Return (X, Y) of the center of cell containing provided text 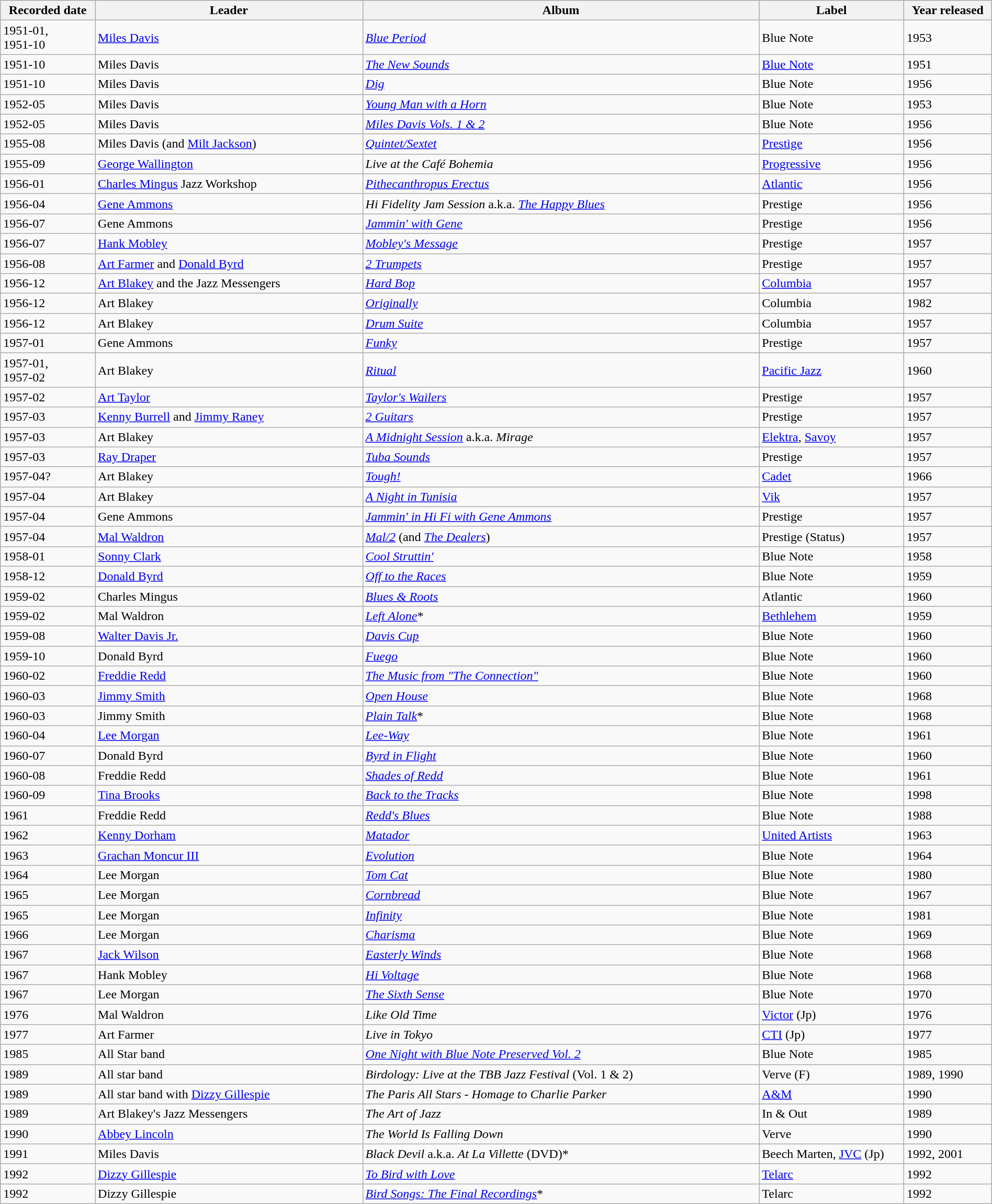
The Music from "The Connection" (561, 676)
Pacific Jazz (832, 370)
2 Guitars (561, 417)
Recorded date (48, 10)
A Night in Tunisia (561, 497)
Fuego (561, 656)
1962 (48, 835)
1960-07 (48, 756)
Beech Marten, JVC (Jp) (832, 1154)
1958-01 (48, 556)
Tuba Sounds (561, 457)
Matador (561, 835)
1989, 1990 (948, 1074)
1955-09 (48, 164)
Vik (832, 497)
Live at the Café Bohemia (561, 164)
1960-04 (48, 736)
Taylor's Wailers (561, 397)
Davis Cup (561, 636)
1980 (948, 875)
Ritual (561, 370)
Walter Davis Jr. (229, 636)
Jammin' in Hi Fi with Gene Ammons (561, 516)
Dig (561, 84)
1981 (948, 915)
Cornbread (561, 895)
1960-02 (48, 676)
1951 (948, 64)
The Sixth Sense (561, 995)
Shades of Redd (561, 775)
A&M (832, 1094)
To Bird with Love (561, 1174)
United Artists (832, 835)
1992, 2001 (948, 1154)
1956-08 (48, 263)
1957-02 (48, 397)
1988 (948, 815)
Leader (229, 10)
Infinity (561, 915)
Byrd in Flight (561, 756)
Pithecanthropus Erectus (561, 184)
Elektra, Savoy (832, 437)
Young Man with a Horn (561, 104)
Birdology: Live at the TBB Jazz Festival (Vol. 1 & 2) (561, 1074)
Mal/2 (and The Dealers) (561, 536)
The Paris All Stars - Homage to Charlie Parker (561, 1094)
Prestige (Status) (832, 536)
Kenny Dorham (229, 835)
One Night with Blue Note Preserved Vol. 2 (561, 1054)
1955-08 (48, 144)
Year released (948, 10)
Miles Davis Vols. 1 & 2 (561, 124)
The New Sounds (561, 64)
Tina Brooks (229, 795)
In & Out (832, 1114)
Lee-Way (561, 736)
Art Blakey and the Jazz Messengers (229, 284)
Progressive (832, 164)
Like Old Time (561, 1015)
Jack Wilson (229, 955)
1960-09 (48, 795)
1956-04 (48, 204)
Charles Mingus Jazz Workshop (229, 184)
All Star band (229, 1054)
Evolution (561, 855)
Drum Suite (561, 323)
Off to the Races (561, 576)
Blues & Roots (561, 596)
George Wallington (229, 164)
1960-08 (48, 775)
Label (832, 10)
Hi Fidelity Jam Session a.k.a. The Happy Blues (561, 204)
Left Alone* (561, 616)
Blue Period (561, 38)
All star band (229, 1074)
1956-01 (48, 184)
Cool Struttin' (561, 556)
Art Farmer and Donald Byrd (229, 263)
Tom Cat (561, 875)
Ray Draper (229, 457)
CTI (Jp) (832, 1034)
1958-12 (48, 576)
All star band with Dizzy Gillespie (229, 1094)
1959-08 (48, 636)
1957-01, 1957-02 (48, 370)
Charles Mingus (229, 596)
Grachan Moncur III (229, 855)
Tough! (561, 477)
Art Farmer (229, 1034)
Art Blakey's Jazz Messengers (229, 1114)
Funky (561, 343)
The Art of Jazz (561, 1114)
Black Devil a.k.a. At La Villette (DVD)* (561, 1154)
Back to the Tracks (561, 795)
Verve (F) (832, 1074)
Hard Bop (561, 284)
1982 (948, 303)
Live in Tokyo (561, 1034)
Originally (561, 303)
1951-01, 1951-10 (48, 38)
Bethlehem (832, 616)
1958 (948, 556)
1959-10 (48, 656)
Art Taylor (229, 397)
1957-01 (48, 343)
1991 (48, 1154)
1969 (948, 935)
Mobley's Message (561, 243)
Jammin' with Gene (561, 223)
Miles Davis (and Milt Jackson) (229, 144)
Redd's Blues (561, 815)
The World Is Falling Down (561, 1134)
Quintet/Sextet (561, 144)
Bird Songs: The Final Recordings* (561, 1194)
Hi Voltage (561, 975)
Sonny Clark (229, 556)
Kenny Burrell and Jimmy Raney (229, 417)
A Midnight Session a.k.a. Mirage (561, 437)
2 Trumpets (561, 263)
Abbey Lincoln (229, 1134)
Plain Talk* (561, 716)
Album (561, 10)
1957-04? (48, 477)
Cadet (832, 477)
Victor (Jp) (832, 1015)
Charisma (561, 935)
1970 (948, 995)
1998 (948, 795)
Open House (561, 696)
Verve (832, 1134)
Easterly Winds (561, 955)
